Capture the cell that displays the provided text and extract its (x, y) central coordinate. 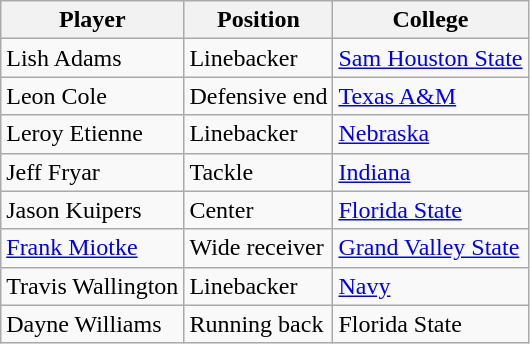
Defensive end (258, 96)
Travis Wallington (92, 286)
Leroy Etienne (92, 134)
Jason Kuipers (92, 210)
Dayne Williams (92, 324)
Indiana (430, 172)
Center (258, 210)
Lish Adams (92, 58)
Navy (430, 286)
Frank Miotke (92, 248)
Player (92, 20)
Position (258, 20)
Running back (258, 324)
Texas A&M (430, 96)
Jeff Fryar (92, 172)
Tackle (258, 172)
Grand Valley State (430, 248)
College (430, 20)
Leon Cole (92, 96)
Wide receiver (258, 248)
Sam Houston State (430, 58)
Nebraska (430, 134)
